Locate the cell with the specified text and output its (x, y) center coordinate. 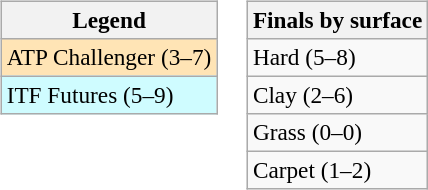
Hard (5–8) (337, 57)
ATP Challenger (3–7) (108, 57)
ITF Futures (5–9) (108, 95)
Clay (2–6) (337, 95)
Carpet (1–2) (337, 171)
Grass (0–0) (337, 133)
Legend (108, 20)
Finals by surface (337, 20)
